Find where the given text appears and provide that cell's center as [x, y] coordinate. 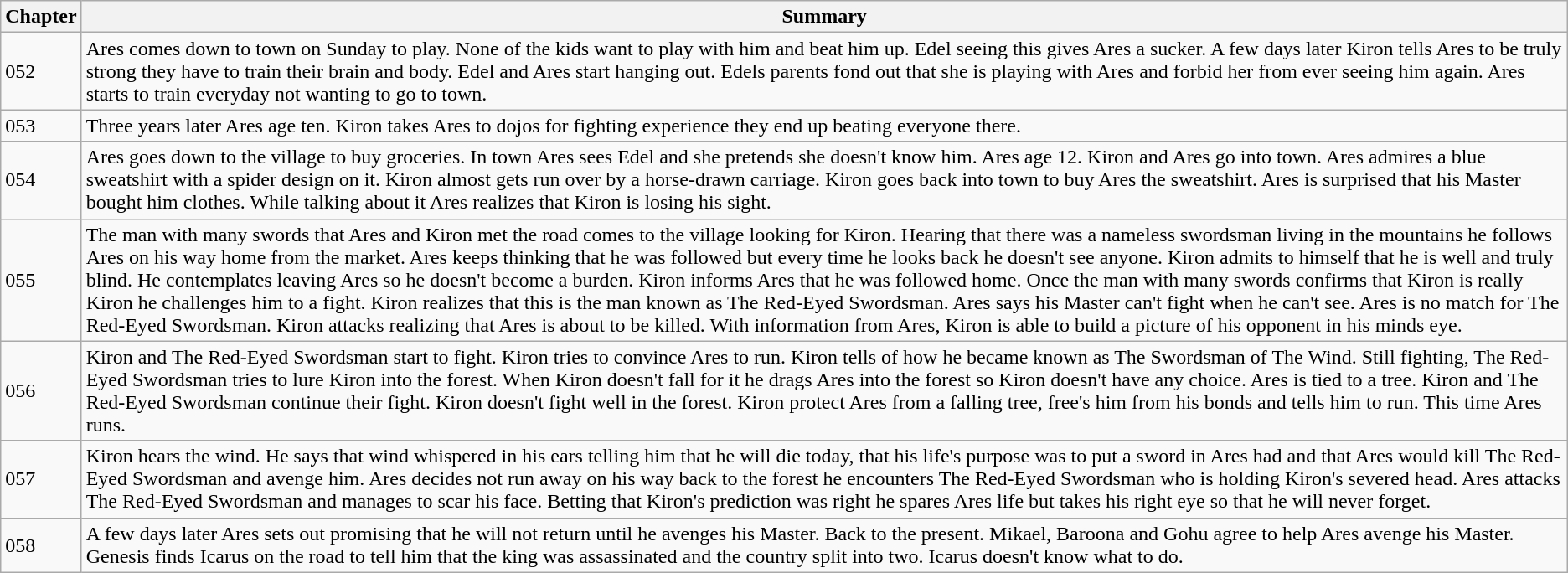
052 [41, 71]
054 [41, 180]
Chapter [41, 17]
057 [41, 479]
053 [41, 126]
055 [41, 280]
Three years later Ares age ten. Kiron takes Ares to dojos for fighting experience they end up beating everyone there. [824, 126]
Summary [824, 17]
056 [41, 390]
058 [41, 545]
